Extract the [x, y] coordinate from the center of the cell holding the provided text.  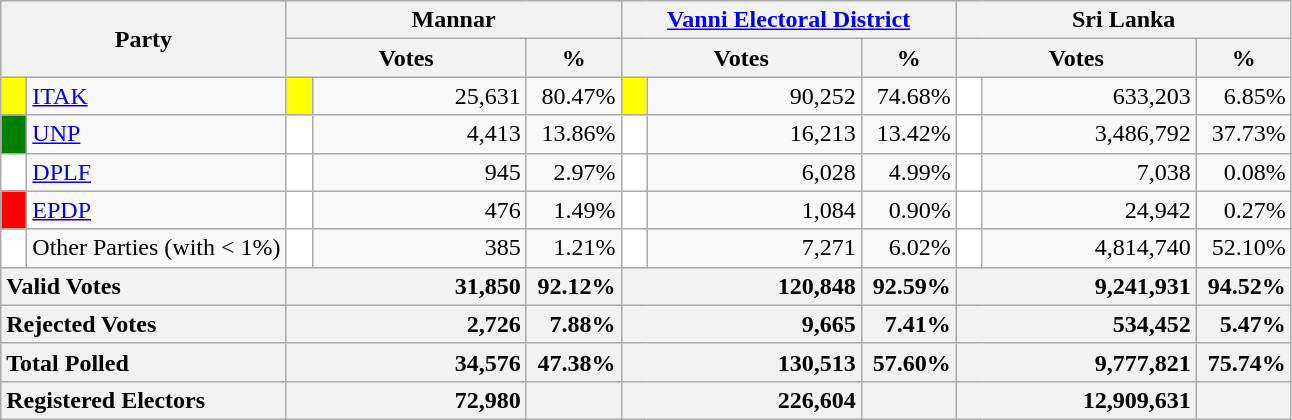
9,665 [741, 324]
24,942 [1089, 210]
34,576 [406, 362]
0.08% [1244, 172]
2,726 [406, 324]
92.59% [908, 286]
3,486,792 [1089, 134]
7,271 [754, 248]
12,909,631 [1076, 400]
EPDP [156, 210]
Registered Electors [144, 400]
6.02% [908, 248]
0.90% [908, 210]
7,038 [1089, 172]
16,213 [754, 134]
DPLF [156, 172]
7.41% [908, 324]
476 [419, 210]
2.97% [574, 172]
80.47% [574, 96]
Sri Lanka [1124, 20]
4,814,740 [1089, 248]
13.42% [908, 134]
ITAK [156, 96]
9,777,821 [1076, 362]
534,452 [1076, 324]
7.88% [574, 324]
1,084 [754, 210]
Mannar [454, 20]
226,604 [741, 400]
130,513 [741, 362]
74.68% [908, 96]
31,850 [406, 286]
94.52% [1244, 286]
25,631 [419, 96]
UNP [156, 134]
37.73% [1244, 134]
4.99% [908, 172]
6.85% [1244, 96]
47.38% [574, 362]
90,252 [754, 96]
Other Parties (with < 1%) [156, 248]
92.12% [574, 286]
120,848 [741, 286]
5.47% [1244, 324]
Total Polled [144, 362]
633,203 [1089, 96]
57.60% [908, 362]
13.86% [574, 134]
945 [419, 172]
75.74% [1244, 362]
0.27% [1244, 210]
9,241,931 [1076, 286]
385 [419, 248]
6,028 [754, 172]
Party [144, 39]
Rejected Votes [144, 324]
Valid Votes [144, 286]
4,413 [419, 134]
52.10% [1244, 248]
Vanni Electoral District [788, 20]
1.49% [574, 210]
1.21% [574, 248]
72,980 [406, 400]
